For the text-containing cell, return its midpoint in [X, Y] coordinate format. 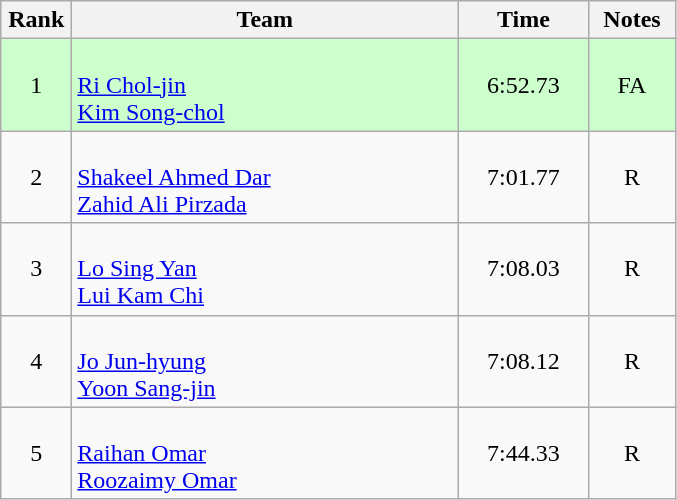
7:01.77 [524, 177]
2 [36, 177]
Jo Jun-hyungYoon Sang-jin [265, 361]
7:08.03 [524, 269]
Lo Sing YanLui Kam Chi [265, 269]
Rank [36, 20]
FA [632, 85]
Shakeel Ahmed DarZahid Ali Pirzada [265, 177]
3 [36, 269]
6:52.73 [524, 85]
Team [265, 20]
Raihan OmarRoozaimy Omar [265, 453]
4 [36, 361]
5 [36, 453]
1 [36, 85]
Time [524, 20]
7:44.33 [524, 453]
Notes [632, 20]
7:08.12 [524, 361]
Ri Chol-jinKim Song-chol [265, 85]
